Capture the cell that displays the provided text and extract its (X, Y) central coordinate. 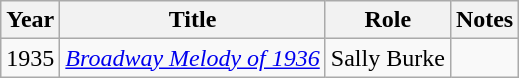
Broadway Melody of 1936 (192, 58)
Title (192, 20)
Role (388, 20)
Notes (484, 20)
Year (30, 20)
Sally Burke (388, 58)
1935 (30, 58)
